Extract the [x, y] coordinate from the center of the cell holding the provided text.  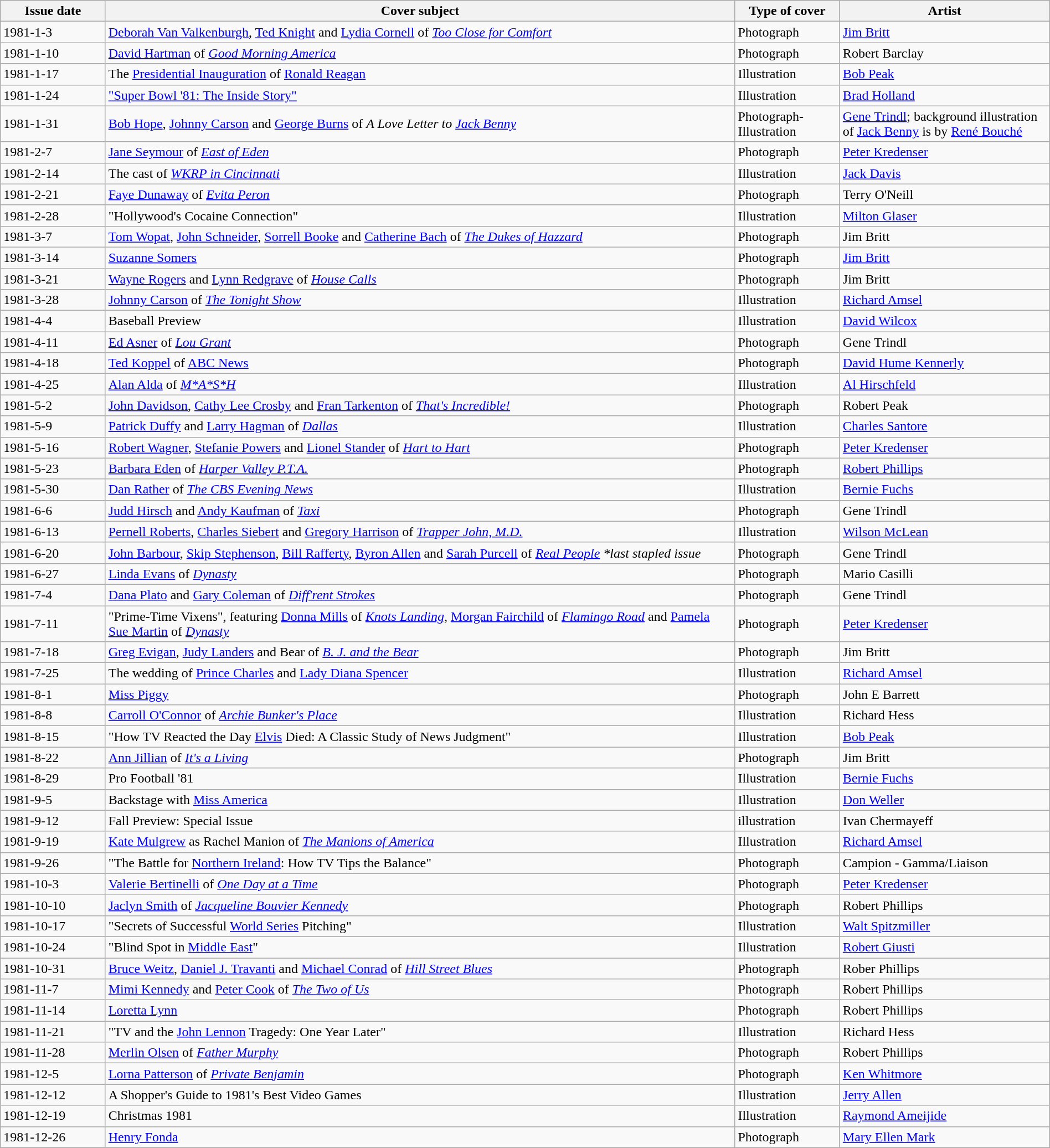
1981-4-4 [53, 321]
Patrick Duffy and Larry Hagman of Dallas [420, 426]
1981-2-21 [53, 194]
1981-9-12 [53, 821]
Tom Wopat, John Schneider, Sorrell Booke and Catherine Bach of The Dukes of Hazzard [420, 236]
1981-7-18 [53, 652]
Wayne Rogers and Lynn Redgrave of House Calls [420, 279]
1981-6-13 [53, 532]
1981-4-25 [53, 384]
1981-10-10 [53, 905]
1981-5-23 [53, 469]
Pernell Roberts, Charles Siebert and Gregory Harrison of Trapper John, M.D. [420, 532]
1981-11-21 [53, 1032]
A Shopper's Guide to 1981's Best Video Games [420, 1095]
John Davidson, Cathy Lee Crosby and Fran Tarkenton of That's Incredible! [420, 405]
1981-5-30 [53, 490]
1981-8-1 [53, 694]
Ted Koppel of ABC News [420, 363]
John Barbour, Skip Stephenson, Bill Rafferty, Byron Allen and Sarah Purcell of Real People *last stapled issue [420, 553]
Robert Peak [945, 405]
Terry O'Neill [945, 194]
Campion - Gamma/Liaison [945, 863]
Carroll O'Connor of Archie Bunker's Place [420, 715]
Jaclyn Smith of Jacqueline Bouvier Kennedy [420, 905]
Jane Seymour of East of Eden [420, 152]
1981-8-8 [53, 715]
Lorna Patterson of Private Benjamin [420, 1074]
"The Battle for Northern Ireland: How TV Tips the Balance" [420, 863]
1981-5-16 [53, 447]
Wilson McLean [945, 532]
Kate Mulgrew as Rachel Manion of The Manions of America [420, 842]
Gene Trindl; background illustration of Jack Benny is by René Bouché [945, 124]
1981-12-26 [53, 1137]
Dan Rather of The CBS Evening News [420, 490]
Ed Asner of Lou Grant [420, 342]
Dana Plato and Gary Coleman of Diff'rent Strokes [420, 595]
1981-4-18 [53, 363]
1981-3-14 [53, 258]
1981-8-29 [53, 779]
Don Weller [945, 800]
1981-9-5 [53, 800]
Walt Spitzmiller [945, 926]
Barbara Eden of Harper Valley P.T.A. [420, 469]
Miss Piggy [420, 694]
Ken Whitmore [945, 1074]
1981-10-17 [53, 926]
Robert Wagner, Stefanie Powers and Lionel Stander of Hart to Hart [420, 447]
"How TV Reacted the Day Elvis Died: A Classic Study of News Judgment" [420, 737]
illustration [787, 821]
1981-4-11 [53, 342]
Brad Holland [945, 95]
1981-1-24 [53, 95]
Robert Barclay [945, 53]
Ivan Chermayeff [945, 821]
Robert Giusti [945, 947]
1981-2-14 [53, 173]
1981-1-31 [53, 124]
Baseball Preview [420, 321]
1981-1-17 [53, 74]
1981-7-11 [53, 624]
David Hume Kennerly [945, 363]
1981-11-14 [53, 1011]
1981-8-15 [53, 737]
Suzanne Somers [420, 258]
Henry Fonda [420, 1137]
David Hartman of Good Morning America [420, 53]
Johnny Carson of The Tonight Show [420, 300]
1981-7-4 [53, 595]
John E Barrett [945, 694]
"Secrets of Successful World Series Pitching" [420, 926]
Judd Hirsch and Andy Kaufman of Taxi [420, 511]
1981-7-25 [53, 673]
Photograph-Illustration [787, 124]
The wedding of Prince Charles and Lady Diana Spencer [420, 673]
1981-9-26 [53, 863]
Al Hirschfeld [945, 384]
Charles Santore [945, 426]
Jerry Allen [945, 1095]
"Hollywood's Cocaine Connection" [420, 215]
Issue date [53, 11]
Greg Evigan, Judy Landers and Bear of B. J. and the Bear [420, 652]
David Wilcox [945, 321]
1981-11-28 [53, 1053]
1981-6-27 [53, 574]
1981-3-7 [53, 236]
Cover subject [420, 11]
Bob Hope, Johnny Carson and George Burns of A Love Letter to Jack Benny [420, 124]
1981-6-20 [53, 553]
1981-3-21 [53, 279]
Ann Jillian of It's a Living [420, 758]
"Prime-Time Vixens", featuring Donna Mills of Knots Landing, Morgan Fairchild of Flamingo Road and Pamela Sue Martin of Dynasty [420, 624]
Christmas 1981 [420, 1116]
1981-6-6 [53, 511]
"Blind Spot in Middle East" [420, 947]
1981-2-7 [53, 152]
Rober Phillips [945, 969]
"Super Bowl '81: The Inside Story" [420, 95]
1981-12-5 [53, 1074]
1981-1-3 [53, 32]
Raymond Ameijide [945, 1116]
1981-9-19 [53, 842]
Type of cover [787, 11]
1981-10-3 [53, 884]
Merlin Olsen of Father Murphy [420, 1053]
1981-1-10 [53, 53]
Deborah Van Valkenburgh, Ted Knight and Lydia Cornell of Too Close for Comfort [420, 32]
Fall Preview: Special Issue [420, 821]
Pro Football '81 [420, 779]
"TV and the John Lennon Tragedy: One Year Later" [420, 1032]
1981-5-2 [53, 405]
Bruce Weitz, Daniel J. Travanti and Michael Conrad of Hill Street Blues [420, 969]
Loretta Lynn [420, 1011]
Mario Casilli [945, 574]
Backstage with Miss America [420, 800]
The Presidential Inauguration of Ronald Reagan [420, 74]
1981-5-9 [53, 426]
Mimi Kennedy and Peter Cook of The Two of Us [420, 990]
1981-12-19 [53, 1116]
Linda Evans of Dynasty [420, 574]
1981-12-12 [53, 1095]
Alan Alda of M*A*S*H [420, 384]
1981-3-28 [53, 300]
Mary Ellen Mark [945, 1137]
The cast of WKRP in Cincinnati [420, 173]
1981-10-31 [53, 969]
Faye Dunaway of Evita Peron [420, 194]
1981-11-7 [53, 990]
Artist [945, 11]
Valerie Bertinelli of One Day at a Time [420, 884]
1981-10-24 [53, 947]
1981-2-28 [53, 215]
Milton Glaser [945, 215]
1981-8-22 [53, 758]
Jack Davis [945, 173]
